For the text-containing cell, return its midpoint in [x, y] coordinate format. 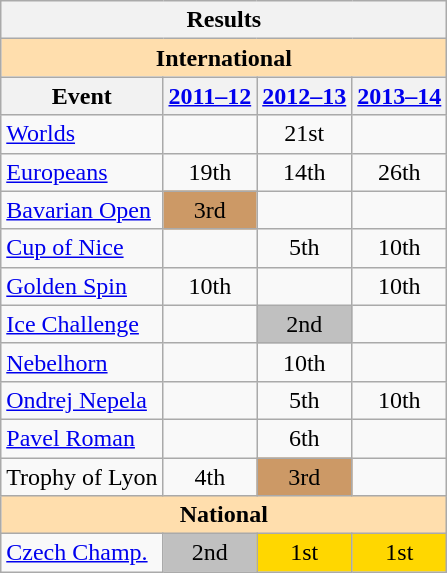
19th [210, 172]
2012–13 [304, 96]
Nebelhorn [82, 362]
International [224, 58]
Results [224, 20]
2013–14 [400, 96]
2011–12 [210, 96]
Europeans [82, 172]
Golden Spin [82, 286]
Bavarian Open [82, 210]
Ondrej Nepela [82, 400]
Pavel Roman [82, 438]
Czech Champ. [82, 553]
Trophy of Lyon [82, 477]
26th [400, 172]
4th [210, 477]
Cup of Nice [82, 248]
Ice Challenge [82, 324]
6th [304, 438]
National [224, 515]
Worlds [82, 134]
14th [304, 172]
Event [82, 96]
21st [304, 134]
